Provide the [X, Y] coordinate of the cell's center where the given text is located.  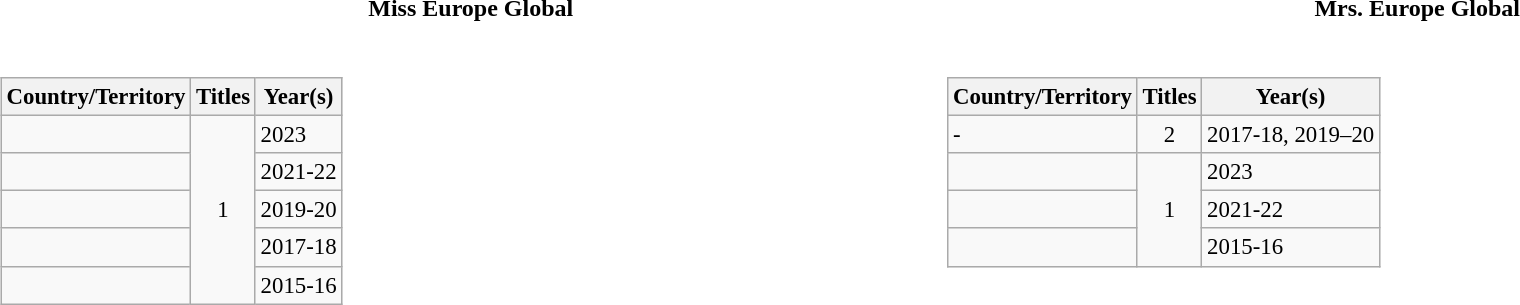
2 [1170, 135]
2017-18 [298, 247]
2019-20 [298, 210]
2017-18, 2019–20 [1291, 135]
- [1042, 135]
